For the text-containing cell, return its midpoint in (X, Y) coordinate format. 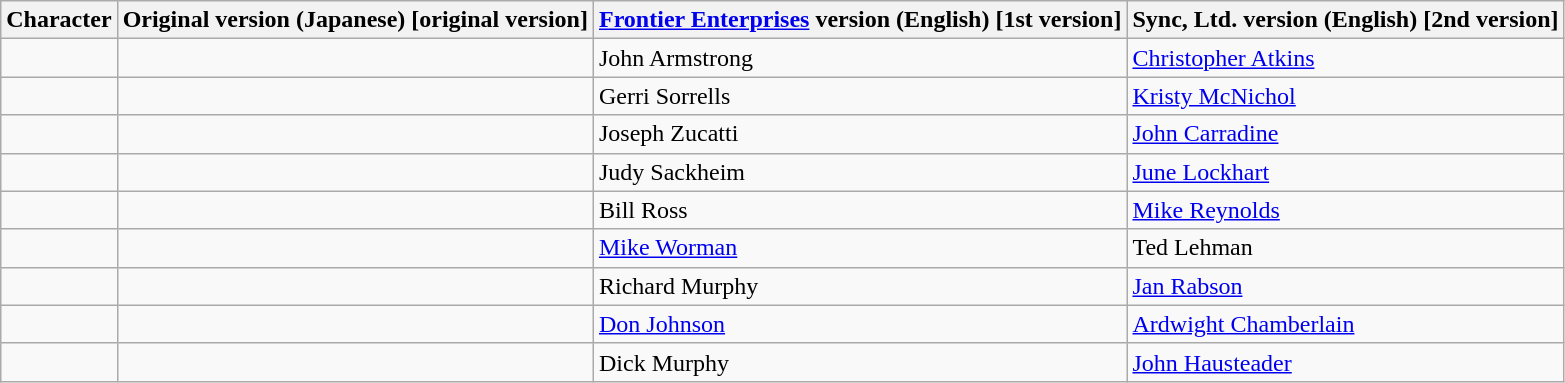
Judy Sackheim (860, 172)
June Lockhart (1346, 172)
Richard Murphy (860, 286)
Character (59, 20)
Joseph Zucatti (860, 134)
John Carradine (1346, 134)
John Armstrong (860, 58)
Sync, Ltd. version (English) [2nd version] (1346, 20)
Mike Reynolds (1346, 210)
Ted Lehman (1346, 248)
Frontier Enterprises version (English) [1st version] (860, 20)
Kristy McNichol (1346, 96)
Don Johnson (860, 324)
Gerri Sorrells (860, 96)
Mike Worman (860, 248)
Dick Murphy (860, 362)
Bill Ross (860, 210)
John Hausteader (1346, 362)
Christopher Atkins (1346, 58)
Ardwight Chamberlain (1346, 324)
Original version (Japanese) [original version] (355, 20)
Jan Rabson (1346, 286)
